Find where the given text appears and provide that cell's center as [X, Y] coordinate. 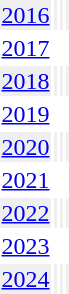
2017 [26, 48]
2016 [26, 15]
2022 [26, 213]
2024 [26, 279]
2018 [26, 81]
2023 [26, 246]
2020 [26, 147]
2021 [26, 180]
2019 [26, 114]
